From the cell containing the given text, extract its center point as (x, y) coordinate. 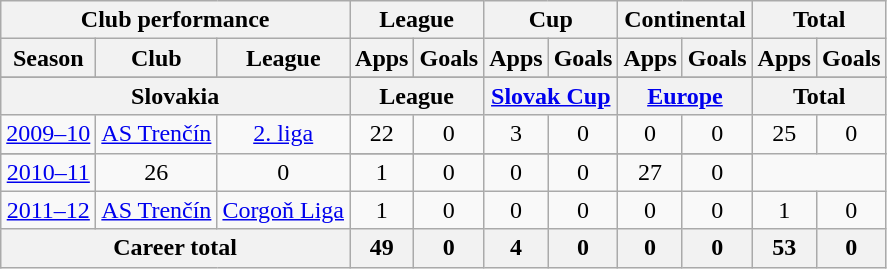
26 (156, 172)
Slovak Cup (551, 96)
Continental (685, 20)
4 (516, 248)
2. liga (284, 134)
Club performance (176, 20)
25 (784, 134)
49 (382, 248)
Corgoň Liga (284, 210)
22 (382, 134)
3 (516, 134)
27 (650, 172)
Club (156, 58)
Career total (176, 248)
Cup (551, 20)
53 (784, 248)
2010–11 (48, 172)
2011–12 (48, 210)
Slovakia (176, 96)
2009–10 (48, 134)
Europe (685, 96)
Season (48, 58)
